Return the [x, y] coordinate for the center point of the cell that contains the specified text.  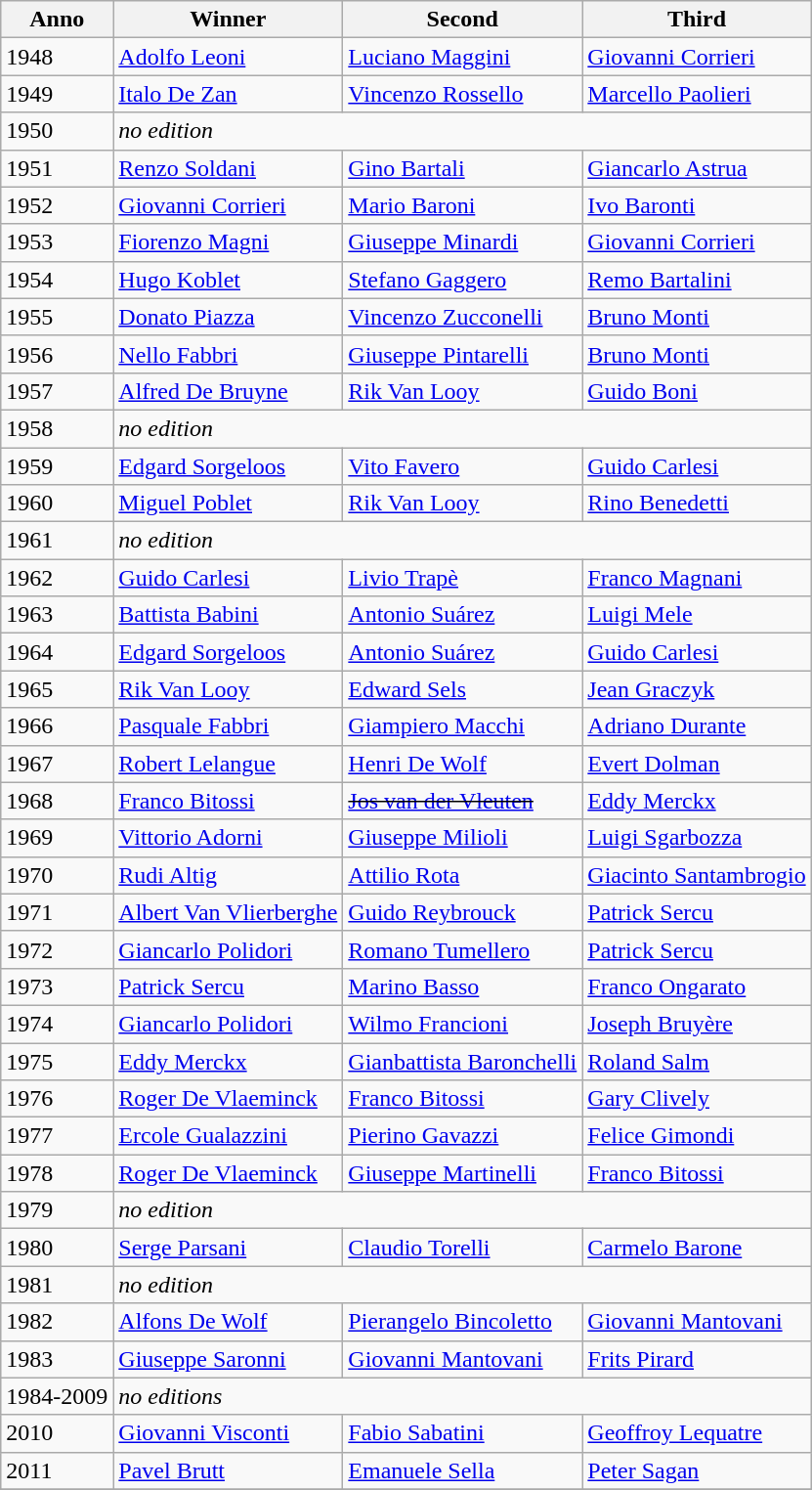
Jos van der Vleuten [463, 801]
Italo De Zan [229, 94]
1965 [57, 689]
1956 [57, 354]
1971 [57, 912]
1954 [57, 280]
2010 [57, 1433]
Edward Sels [463, 689]
Fiorenzo Magni [229, 242]
1949 [57, 94]
Adolfo Leoni [229, 57]
Luigi Sgarbozza [697, 838]
1966 [57, 726]
1981 [57, 1285]
Hugo Koblet [229, 280]
1961 [57, 541]
Pierangelo Bincoletto [463, 1322]
1979 [57, 1210]
1950 [57, 131]
Romano Tumellero [463, 949]
Claudio Torelli [463, 1248]
Alfons De Wolf [229, 1322]
1980 [57, 1248]
Pierino Gavazzi [463, 1136]
Miguel Poblet [229, 504]
Donato Piazza [229, 317]
Giovanni Visconti [229, 1433]
1957 [57, 391]
Winner [229, 20]
1959 [57, 466]
Frits Pirard [697, 1359]
Wilmo Francioni [463, 1024]
Mario Baroni [463, 205]
Vito Favero [463, 466]
Vincenzo Zucconelli [463, 317]
1964 [57, 652]
1952 [57, 205]
Giuseppe Minardi [463, 242]
Ivo Baronti [697, 205]
Rino Benedetti [697, 504]
Luciano Maggini [463, 57]
1969 [57, 838]
1955 [57, 317]
Rudi Altig [229, 875]
Adriano Durante [697, 726]
Giuseppe Pintarelli [463, 354]
Gianbattista Baronchelli [463, 1061]
1984-2009 [57, 1396]
no editions [462, 1396]
Pasquale Fabbri [229, 726]
1963 [57, 615]
Joseph Bruyère [697, 1024]
Second [463, 20]
Henri De Wolf [463, 764]
1978 [57, 1173]
Carmelo Barone [697, 1248]
Nello Fabbri [229, 354]
Geoffroy Lequatre [697, 1433]
1970 [57, 875]
Giuseppe Milioli [463, 838]
Ercole Gualazzini [229, 1136]
Attilio Rota [463, 875]
Battista Babini [229, 615]
1973 [57, 986]
1948 [57, 57]
Gino Bartali [463, 168]
Jean Graczyk [697, 689]
1974 [57, 1024]
Peter Sagan [697, 1470]
Robert Lelangue [229, 764]
Marcello Paolieri [697, 94]
Third [697, 20]
Luigi Mele [697, 615]
Vittorio Adorni [229, 838]
Guido Boni [697, 391]
1975 [57, 1061]
Roland Salm [697, 1061]
Livio Trapè [463, 578]
Giuseppe Martinelli [463, 1173]
Fabio Sabatini [463, 1433]
1958 [57, 428]
1982 [57, 1322]
1962 [57, 578]
Giancarlo Astrua [697, 168]
Emanuele Sella [463, 1470]
Franco Magnani [697, 578]
Anno [57, 20]
Serge Parsani [229, 1248]
Marino Basso [463, 986]
1972 [57, 949]
Guido Reybrouck [463, 912]
Felice Gimondi [697, 1136]
1983 [57, 1359]
Giampiero Macchi [463, 726]
1967 [57, 764]
1953 [57, 242]
Giuseppe Saronni [229, 1359]
Gary Clively [697, 1099]
1977 [57, 1136]
Pavel Brutt [229, 1470]
Albert Van Vlierberghe [229, 912]
Evert Dolman [697, 764]
1960 [57, 504]
Vincenzo Rossello [463, 94]
Giacinto Santambrogio [697, 875]
1951 [57, 168]
Remo Bartalini [697, 280]
Franco Ongarato [697, 986]
1968 [57, 801]
Renzo Soldani [229, 168]
2011 [57, 1470]
Stefano Gaggero [463, 280]
1976 [57, 1099]
Alfred De Bruyne [229, 391]
